Provide the [x, y] coordinate of the cell's center where the given text is located.  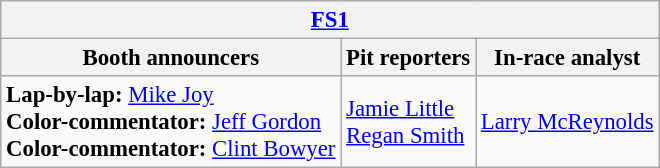
Pit reporters [408, 58]
Larry McReynolds [568, 122]
Booth announcers [171, 58]
Jamie LittleRegan Smith [408, 122]
FS1 [330, 20]
Lap-by-lap: Mike JoyColor-commentator: Jeff GordonColor-commentator: Clint Bowyer [171, 122]
In-race analyst [568, 58]
